Output the (x, y) coordinate of the center of the cell containing the given text.  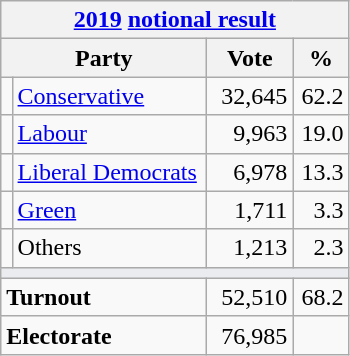
19.0 (321, 134)
9,963 (250, 134)
32,645 (250, 96)
3.3 (321, 210)
Turnout (104, 297)
Labour (110, 134)
68.2 (321, 297)
Green (110, 210)
2019 notional result (175, 20)
62.2 (321, 96)
Liberal Democrats (110, 172)
1,213 (250, 248)
Vote (250, 58)
Party (104, 58)
Others (110, 248)
Conservative (110, 96)
13.3 (321, 172)
52,510 (250, 297)
2.3 (321, 248)
76,985 (250, 335)
1,711 (250, 210)
% (321, 58)
6,978 (250, 172)
Electorate (104, 335)
